Locate the cell with the specified text and output its [x, y] center coordinate. 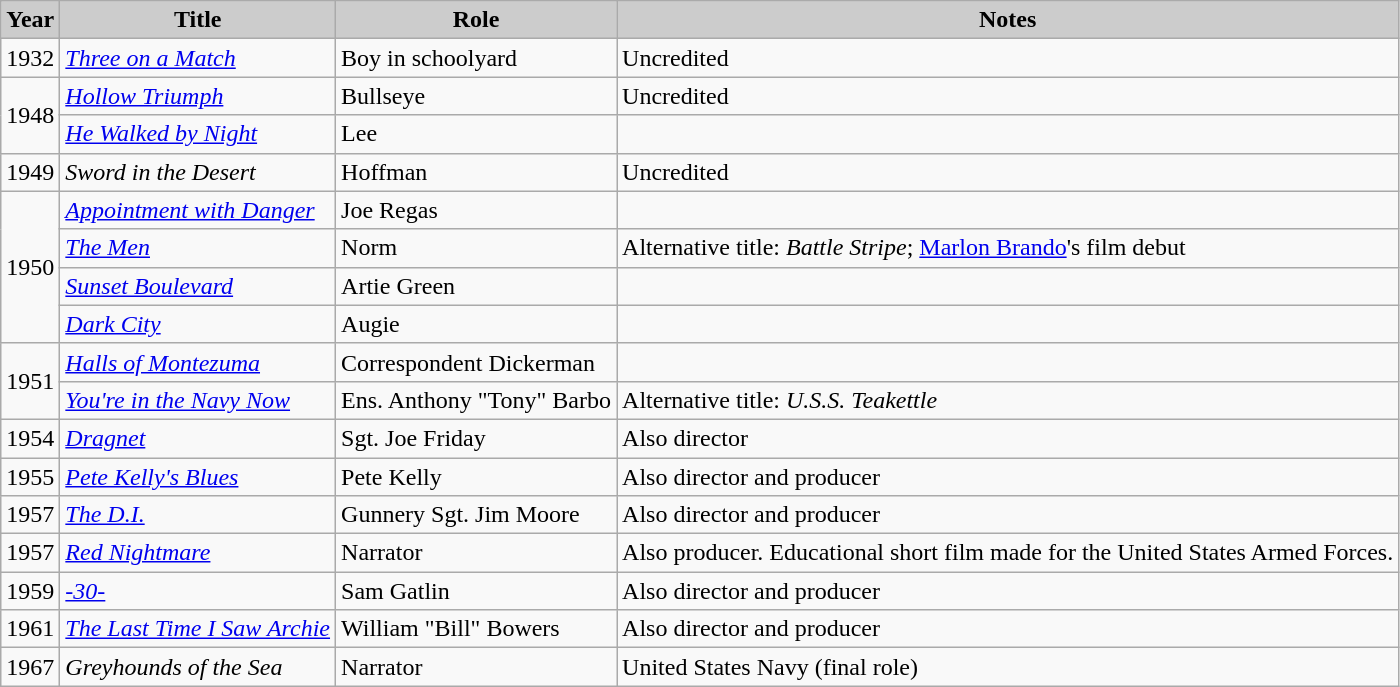
1948 [30, 115]
Joe Regas [476, 210]
Halls of Montezuma [198, 362]
Alternative title: U.S.S. Teakettle [1008, 400]
Red Nightmare [198, 553]
Augie [476, 324]
Artie Green [476, 286]
The Men [198, 248]
William "Bill" Bowers [476, 629]
Lee [476, 134]
Also producer. Educational short film made for the United States Armed Forces. [1008, 553]
-30- [198, 591]
You're in the Navy Now [198, 400]
Title [198, 20]
Correspondent Dickerman [476, 362]
1959 [30, 591]
Pete Kelly's Blues [198, 477]
Gunnery Sgt. Jim Moore [476, 515]
Role [476, 20]
Norm [476, 248]
Hoffman [476, 172]
1951 [30, 381]
Appointment with Danger [198, 210]
The D.I. [198, 515]
1949 [30, 172]
1954 [30, 438]
Alternative title: Battle Stripe; Marlon Brando's film debut [1008, 248]
Three on a Match [198, 58]
1950 [30, 267]
1955 [30, 477]
Bullseye [476, 96]
United States Navy (final role) [1008, 667]
Year [30, 20]
1967 [30, 667]
Sgt. Joe Friday [476, 438]
Dragnet [198, 438]
Boy in schoolyard [476, 58]
Sword in the Desert [198, 172]
Hollow Triumph [198, 96]
Dark City [198, 324]
The Last Time I Saw Archie [198, 629]
Ens. Anthony "Tony" Barbo [476, 400]
Sunset Boulevard [198, 286]
Notes [1008, 20]
1932 [30, 58]
Greyhounds of the Sea [198, 667]
1961 [30, 629]
Pete Kelly [476, 477]
He Walked by Night [198, 134]
Sam Gatlin [476, 591]
Also director [1008, 438]
